Locate the cell with the specified text and output its [x, y] center coordinate. 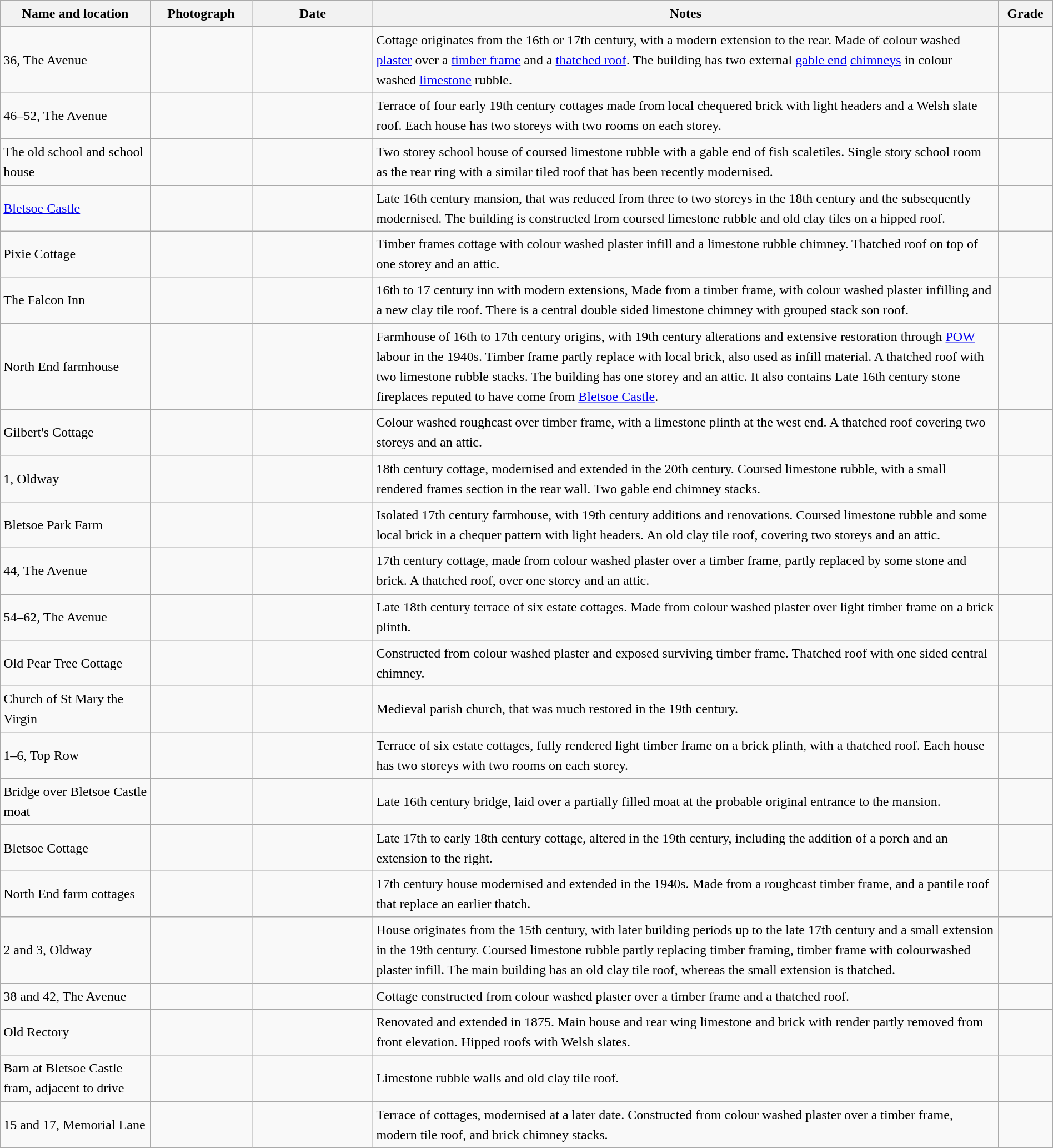
Old Rectory [76, 1032]
44, The Avenue [76, 571]
The Falcon Inn [76, 300]
North End farmhouse [76, 367]
Bletsoe Castle [76, 208]
Bridge over Bletsoe Castle moat [76, 802]
38 and 42, The Avenue [76, 996]
Photograph [201, 13]
17th century house modernised and extended in the 1940s. Made from a roughcast timber frame, and a pantile roof that replace an earlier thatch. [685, 894]
Old Pear Tree Cottage [76, 663]
Medieval parish church, that was much restored in the 19th century. [685, 710]
15 and 17, Memorial Lane [76, 1124]
Cottage constructed from colour washed plaster over a timber frame and a thatched roof. [685, 996]
Date [313, 13]
Grade [1025, 13]
1–6, Top Row [76, 755]
The old school and school house [76, 162]
Barn at Bletsoe Castle fram, adjacent to drive [76, 1079]
Gilbert's Cottage [76, 432]
Name and location [76, 13]
Bletsoe Park Farm [76, 524]
Notes [685, 13]
Timber frames cottage with colour washed plaster infill and a limestone rubble chimney. Thatched roof on top of one storey and an attic. [685, 254]
36, The Avenue [76, 60]
Bletsoe Cottage [76, 848]
Late 18th century terrace of six estate cottages. Made from colour washed plaster over light timber frame on a brick plinth. [685, 618]
Church of St Mary the Virgin [76, 710]
North End farm cottages [76, 894]
Late 16th century bridge, laid over a partially filled moat at the probable original entrance to the mansion. [685, 802]
46–52, The Avenue [76, 116]
54–62, The Avenue [76, 618]
Constructed from colour washed plaster and exposed surviving timber frame. Thatched roof with one sided central chimney. [685, 663]
Limestone rubble walls and old clay tile roof. [685, 1079]
Late 17th to early 18th century cottage, altered in the 19th century, including the addition of a porch and an extension to the right. [685, 848]
2 and 3, Oldway [76, 950]
Pixie Cottage [76, 254]
1, Oldway [76, 479]
Colour washed roughcast over timber frame, with a limestone plinth at the west end. A thatched roof covering two storeys and an attic. [685, 432]
